Return (X, Y) of the center of cell containing provided text 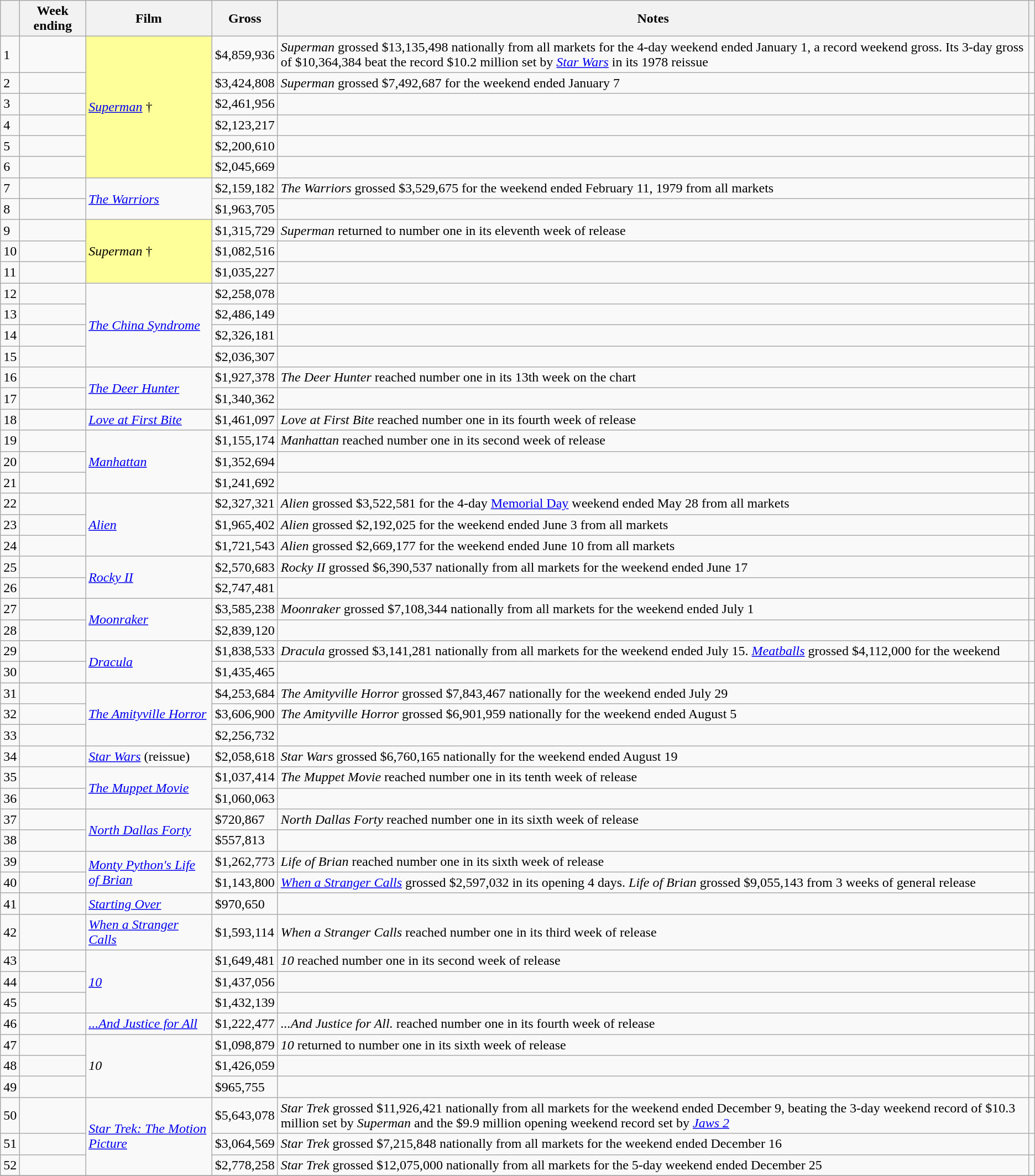
9 (10, 230)
38 (10, 840)
45 (10, 1003)
$3,424,808 (244, 83)
Dracula (149, 662)
Alien grossed $2,192,025 for the weekend ended June 3 from all markets (653, 525)
$1,963,705 (244, 209)
$720,867 (244, 819)
26 (10, 588)
$965,755 (244, 1087)
When a Stranger Calls (149, 932)
6 (10, 167)
33 (10, 735)
...And Justice for All (149, 1024)
The China Syndrome (149, 325)
$1,435,465 (244, 672)
10 reached number one in its second week of release (653, 960)
$970,650 (244, 903)
$2,036,307 (244, 357)
7 (10, 188)
$1,340,362 (244, 399)
Alien grossed $3,522,581 for the 4-day Memorial Day weekend ended May 28 from all markets (653, 504)
Moonraker grossed $7,108,344 nationally from all markets for the weekend ended July 1 (653, 609)
Rocky II grossed $6,390,537 nationally from all markets for the weekend ended June 17 (653, 567)
$1,649,481 (244, 960)
52 (10, 1165)
When a Stranger Calls grossed $2,597,032 in its opening 4 days. Life of Brian grossed $9,055,143 from 3 weeks of general release (653, 882)
3 (10, 104)
$1,352,694 (244, 462)
48 (10, 1066)
43 (10, 960)
$2,200,610 (244, 146)
5 (10, 146)
$2,839,120 (244, 630)
$2,256,732 (244, 735)
$2,045,669 (244, 167)
$1,426,059 (244, 1066)
Dracula grossed $3,141,281 nationally from all markets for the weekend ended July 15. Meatballs grossed $4,112,000 for the weekend (653, 651)
$557,813 (244, 840)
Superman returned to number one in its eleventh week of release (653, 230)
2 (10, 83)
$3,585,238 (244, 609)
Life of Brian reached number one in its sixth week of release (653, 861)
Rocky II (149, 577)
$3,064,569 (244, 1144)
$1,155,174 (244, 441)
28 (10, 630)
17 (10, 399)
36 (10, 798)
1 (10, 54)
The Deer Hunter (149, 388)
The Amityville Horror grossed $6,901,959 nationally for the weekend ended August 5 (653, 714)
The Deer Hunter reached number one in its 13th week on the chart (653, 378)
23 (10, 525)
Moonraker (149, 619)
$1,098,879 (244, 1045)
Monty Python's Life of Brian (149, 872)
The Amityville Horror grossed $7,843,467 nationally for the weekend ended July 29 (653, 693)
8 (10, 209)
10 returned to number one in its sixth week of release (653, 1045)
37 (10, 819)
31 (10, 693)
$1,262,773 (244, 861)
34 (10, 756)
40 (10, 882)
Manhattan reached number one in its second week of release (653, 441)
13 (10, 315)
Superman grossed $7,492,687 for the weekend ended January 7 (653, 83)
$2,461,956 (244, 104)
39 (10, 861)
Star Wars grossed $6,760,165 nationally for the weekend ended August 19 (653, 756)
Star Trek: The Motion Picture (149, 1137)
$2,326,181 (244, 336)
Alien grossed $2,669,177 for the weekend ended June 10 from all markets (653, 546)
Star Trek grossed $12,075,000 nationally from all markets for the 5-day weekend ended December 25 (653, 1165)
16 (10, 378)
49 (10, 1087)
Love at First Bite reached number one in its fourth week of release (653, 420)
Film (149, 19)
Manhattan (149, 462)
30 (10, 672)
The Warriors (149, 198)
$1,432,139 (244, 1003)
$2,778,258 (244, 1165)
20 (10, 462)
$1,838,533 (244, 651)
11 (10, 272)
$1,035,227 (244, 272)
4 (10, 125)
$1,461,097 (244, 420)
$2,327,321 (244, 504)
$3,606,900 (244, 714)
North Dallas Forty (149, 830)
$2,258,078 (244, 294)
$1,143,800 (244, 882)
The Warriors grossed $3,529,675 for the weekend ended February 11, 1979 from all markets (653, 188)
Week ending (53, 19)
$2,486,149 (244, 315)
$1,721,543 (244, 546)
44 (10, 981)
18 (10, 420)
Love at First Bite (149, 420)
The Muppet Movie reached number one in its tenth week of release (653, 777)
$1,060,063 (244, 798)
$1,315,729 (244, 230)
35 (10, 777)
22 (10, 504)
Alien (149, 525)
$2,159,182 (244, 188)
$4,859,936 (244, 54)
North Dallas Forty reached number one in its sixth week of release (653, 819)
The Muppet Movie (149, 788)
$2,058,618 (244, 756)
41 (10, 903)
$1,593,114 (244, 932)
...And Justice for All. reached number one in its fourth week of release (653, 1024)
15 (10, 357)
$2,747,481 (244, 588)
21 (10, 483)
47 (10, 1045)
Star Wars (reissue) (149, 756)
51 (10, 1144)
Gross (244, 19)
42 (10, 932)
27 (10, 609)
29 (10, 651)
$2,570,683 (244, 567)
$1,082,516 (244, 251)
Starting Over (149, 903)
32 (10, 714)
46 (10, 1024)
Notes (653, 19)
$1,927,378 (244, 378)
$2,123,217 (244, 125)
50 (10, 1116)
The Amityville Horror (149, 714)
14 (10, 336)
$1,037,414 (244, 777)
25 (10, 567)
$5,643,078 (244, 1116)
When a Stranger Calls reached number one in its third week of release (653, 932)
$1,222,477 (244, 1024)
12 (10, 294)
Star Trek grossed $7,215,848 nationally from all markets for the weekend ended December 16 (653, 1144)
$1,241,692 (244, 483)
24 (10, 546)
$4,253,684 (244, 693)
$1,437,056 (244, 981)
19 (10, 441)
$1,965,402 (244, 525)
